Search for the cell housing the specified text and yield its [X, Y] center coordinate. 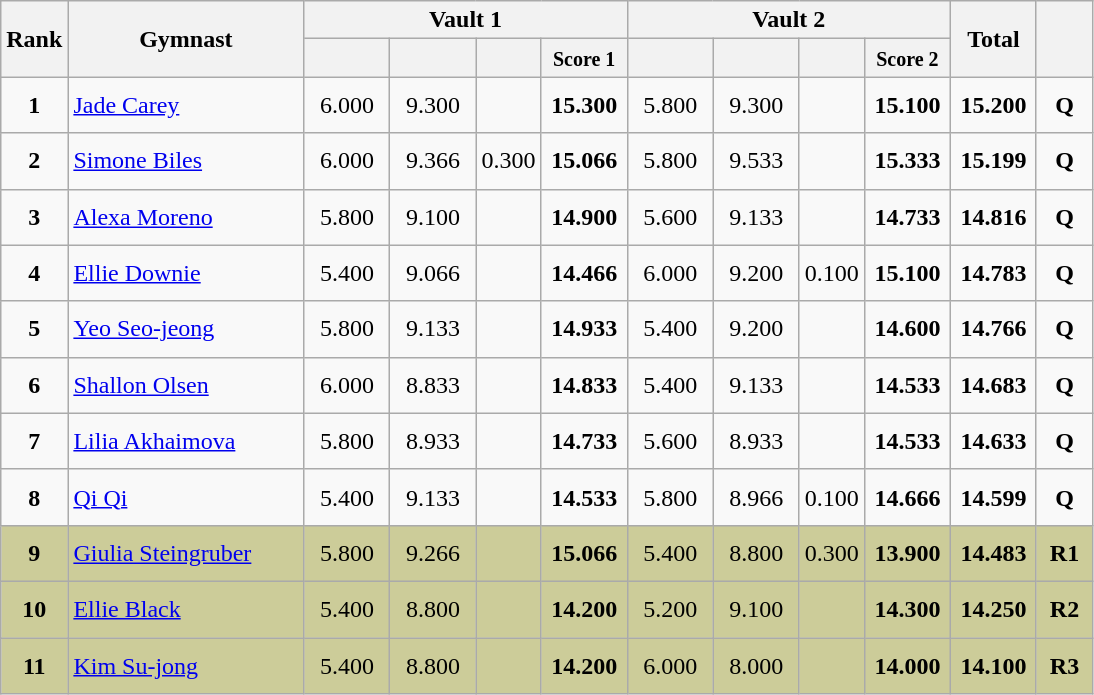
8.966 [756, 497]
Score 1 [584, 58]
14.250 [993, 609]
Ellie Black [186, 609]
Qi Qi [186, 497]
9.533 [756, 161]
14.100 [993, 666]
5.200 [670, 609]
Lilia Akhaimova [186, 441]
Vault 2 [788, 20]
8.000 [756, 666]
14.683 [993, 385]
14.900 [584, 217]
Ellie Downie [186, 273]
14.599 [993, 497]
14.666 [907, 497]
14.816 [993, 217]
Jade Carey [186, 105]
9.066 [433, 273]
14.600 [907, 329]
Giulia Steingruber [186, 553]
Score 2 [907, 58]
15.199 [993, 161]
Rank [34, 39]
R1 [1064, 553]
6 [34, 385]
14.483 [993, 553]
9 [34, 553]
Alexa Moreno [186, 217]
14.833 [584, 385]
8 [34, 497]
14.633 [993, 441]
Kim Su-jong [186, 666]
14.783 [993, 273]
14.933 [584, 329]
3 [34, 217]
Total [993, 39]
14.766 [993, 329]
Simone Biles [186, 161]
9.366 [433, 161]
7 [34, 441]
11 [34, 666]
13.900 [907, 553]
15.300 [584, 105]
15.333 [907, 161]
2 [34, 161]
Vault 1 [466, 20]
Shallon Olsen [186, 385]
14.300 [907, 609]
Yeo Seo-jeong [186, 329]
14.466 [584, 273]
15.200 [993, 105]
Gymnast [186, 39]
R3 [1064, 666]
10 [34, 609]
8.833 [433, 385]
9.266 [433, 553]
14.000 [907, 666]
4 [34, 273]
5 [34, 329]
1 [34, 105]
R2 [1064, 609]
